Find where the given text appears and provide that cell's center as [x, y] coordinate. 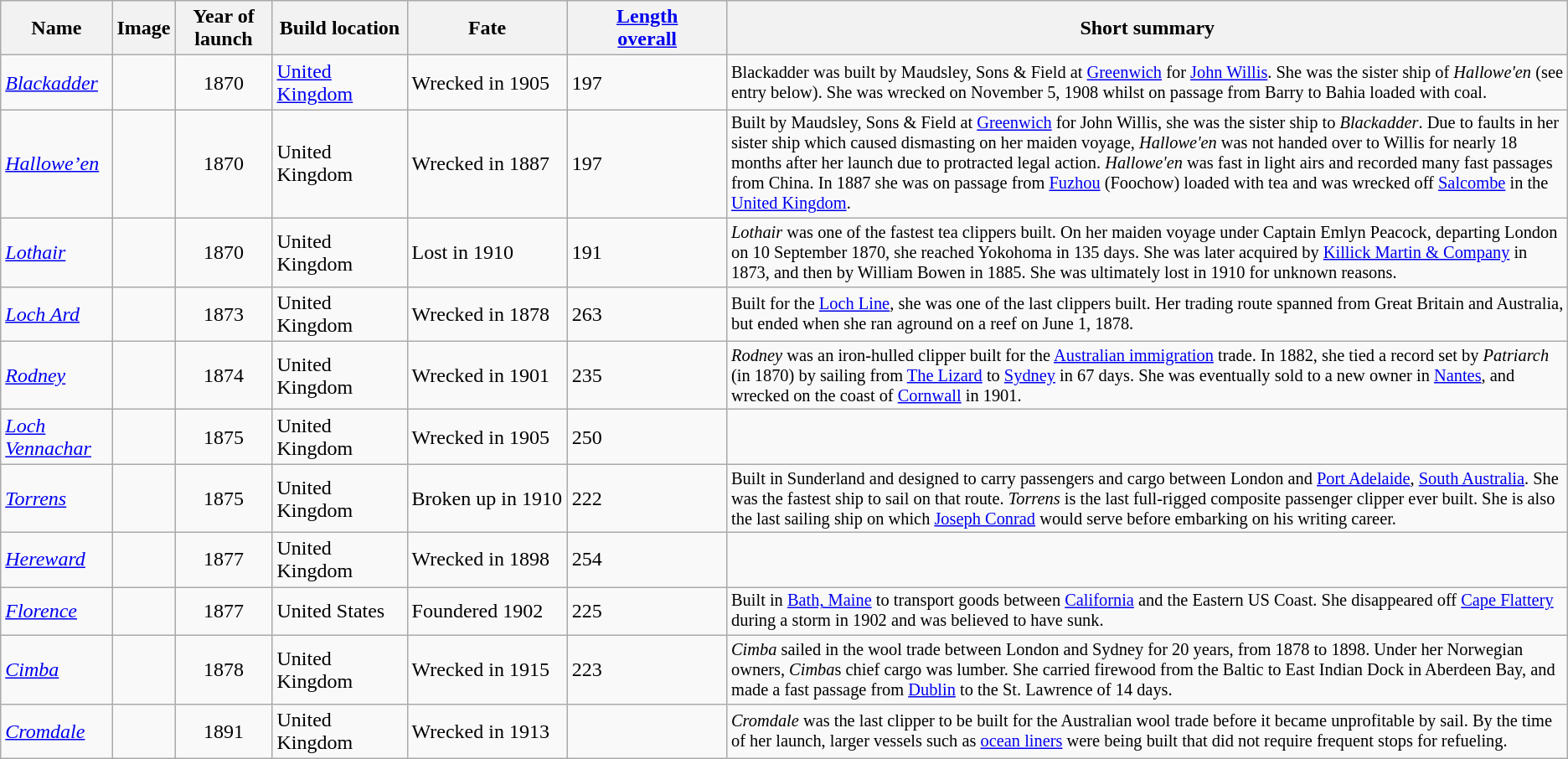
1873 [224, 313]
Foundered 1902 [487, 612]
Wrecked in 1915 [487, 669]
Wrecked in 1887 [487, 164]
Loch Vennachar [57, 437]
250 [647, 437]
191 [647, 253]
Cimba [57, 669]
Lengthoverall [647, 28]
Name [57, 28]
Wrecked in 1901 [487, 375]
263 [647, 313]
Lost in 1910 [487, 253]
Wrecked in 1878 [487, 313]
Florence [57, 612]
Year of launch [224, 28]
1878 [224, 669]
Loch Ard [57, 313]
United States [340, 612]
Fate [487, 28]
Rodney [57, 375]
Image [144, 28]
Short summary [1148, 28]
223 [647, 669]
Wrecked in 1913 [487, 731]
Blackadder [57, 82]
222 [647, 498]
1891 [224, 731]
235 [647, 375]
Lothair [57, 253]
1874 [224, 375]
Hereward [57, 560]
Broken up in 1910 [487, 498]
Cromdale [57, 731]
Torrens [57, 498]
Hallowe’en [57, 164]
254 [647, 560]
Wrecked in 1898 [487, 560]
225 [647, 612]
Build location [340, 28]
